Capture the cell that displays the provided text and extract its (x, y) central coordinate. 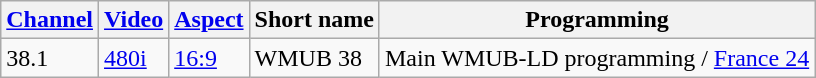
Video (134, 20)
Channel (50, 20)
Aspect (209, 20)
38.1 (50, 58)
Programming (596, 20)
WMUB 38 (314, 58)
Short name (314, 20)
16:9 (209, 58)
Main WMUB-LD programming / France 24 (596, 58)
480i (134, 58)
